Return (x, y) of the center of cell containing provided text 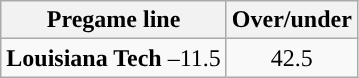
Over/under (292, 20)
42.5 (292, 58)
Pregame line (114, 20)
Louisiana Tech –11.5 (114, 58)
